Identify which cell holds the provided text, then report its (X, Y) central coordinate. 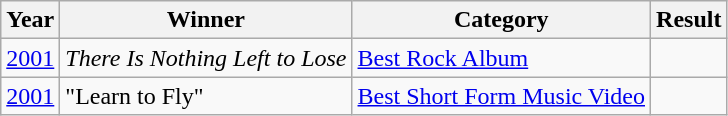
Category (502, 20)
"Learn to Fly" (206, 96)
There Is Nothing Left to Lose (206, 58)
Result (689, 20)
Best Rock Album (502, 58)
Best Short Form Music Video (502, 96)
Winner (206, 20)
Year (30, 20)
